Return the [X, Y] coordinate for the center point of the cell that contains the specified text.  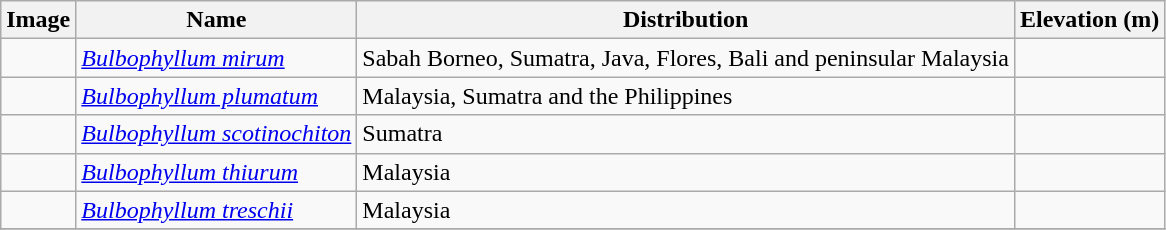
Malaysia, Sumatra and the Philippines [686, 96]
Bulbophyllum thiurum [216, 172]
Elevation (m) [1089, 20]
Image [38, 20]
Sumatra [686, 134]
Bulbophyllum plumatum [216, 96]
Bulbophyllum mirum [216, 58]
Sabah Borneo, Sumatra, Java, Flores, Bali and peninsular Malaysia [686, 58]
Distribution [686, 20]
Bulbophyllum treschii [216, 210]
Name [216, 20]
Bulbophyllum scotinochiton [216, 134]
